Find where the given text appears and provide that cell's center as (X, Y) coordinate. 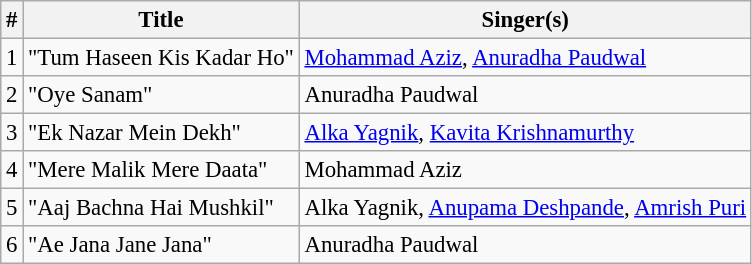
"Mere Malik Mere Daata" (161, 170)
Alka Yagnik, Kavita Krishnamurthy (525, 133)
5 (12, 208)
6 (12, 245)
Singer(s) (525, 20)
# (12, 20)
1 (12, 58)
"Ek Nazar Mein Dekh" (161, 133)
Mohammad Aziz (525, 170)
"Tum Haseen Kis Kadar Ho" (161, 58)
"Oye Sanam" (161, 95)
3 (12, 133)
Title (161, 20)
Mohammad Aziz, Anuradha Paudwal (525, 58)
Alka Yagnik, Anupama Deshpande, Amrish Puri (525, 208)
"Aaj Bachna Hai Mushkil" (161, 208)
2 (12, 95)
4 (12, 170)
"Ae Jana Jane Jana" (161, 245)
